Search for the cell housing the specified text and yield its [x, y] center coordinate. 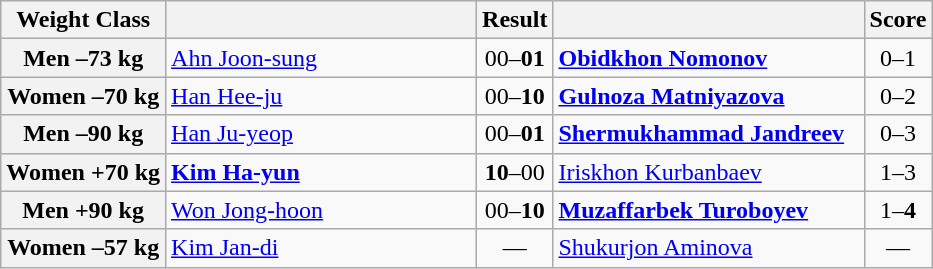
0–1 [898, 58]
Gulnoza Matniyazova [708, 96]
Men –90 kg [84, 134]
Women –57 kg [84, 248]
Han Hee-ju [322, 96]
Iriskhon Kurbanbaev [708, 172]
Women –70 kg [84, 96]
Score [898, 20]
0–3 [898, 134]
Shermukhammad Jandreev [708, 134]
Weight Class [84, 20]
Women +70 kg [84, 172]
Result [515, 20]
Han Ju-yeop [322, 134]
1–3 [898, 172]
Kim Jan-di [322, 248]
Men –73 kg [84, 58]
1–4 [898, 210]
Muzaffarbek Turoboyev [708, 210]
Won Jong-hoon [322, 210]
10–00 [515, 172]
0–2 [898, 96]
Obidkhon Nomonov [708, 58]
Men +90 kg [84, 210]
Kim Ha-yun [322, 172]
Shukurjon Aminova [708, 248]
Ahn Joon-sung [322, 58]
